Determine the (x, y) coordinate at the center of the cell enclosing the given text.  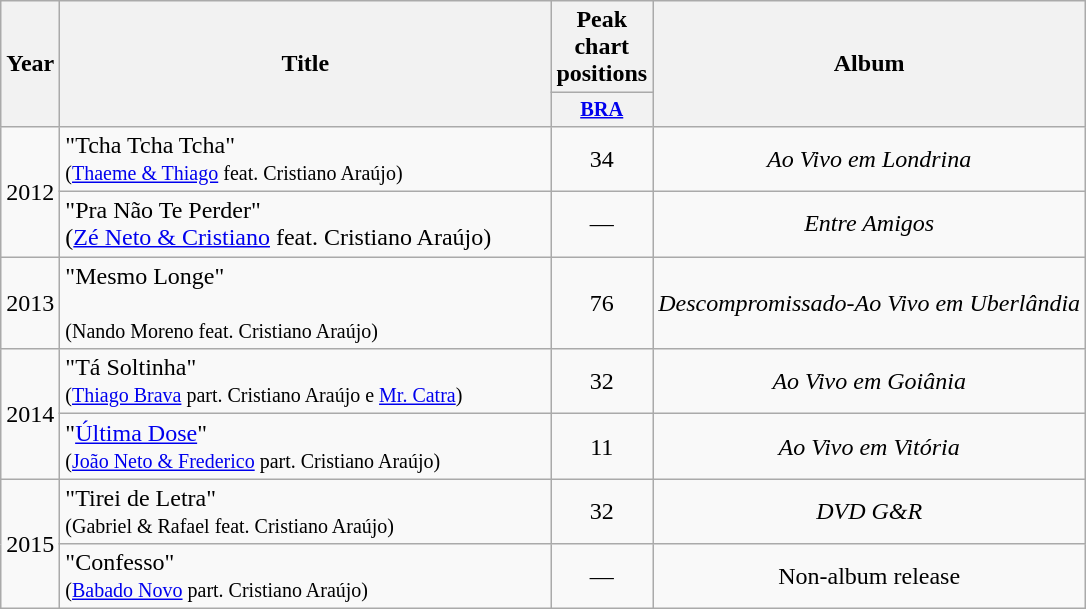
2015 (30, 544)
Ao Vivo em Londrina (870, 158)
76 (602, 303)
Non-album release (870, 576)
Ao Vivo em Goiânia (870, 382)
"Última Dose"(João Neto & Frederico part. Cristiano Araújo) (306, 446)
"Tcha Tcha Tcha"(Thaeme & Thiago feat. Cristiano Araújo) (306, 158)
"Tirei de Letra"(Gabriel & Rafael feat. Cristiano Araújo) (306, 512)
Year (30, 64)
2012 (30, 191)
2013 (30, 303)
Peak chart positions (602, 47)
"Tá Soltinha"(Thiago Brava part. Cristiano Araújo e Mr. Catra) (306, 382)
Descompromissado-Ao Vivo em Uberlândia (870, 303)
"Confesso"(Babado Novo part. Cristiano Araújo) (306, 576)
"Pra Não Te Perder"(Zé Neto & Cristiano feat. Cristiano Araújo) (306, 224)
"Mesmo Longe"(Nando Moreno feat. Cristiano Araújo) (306, 303)
BRA (602, 110)
11 (602, 446)
Entre Amigos (870, 224)
34 (602, 158)
Album (870, 64)
Title (306, 64)
DVD G&R (870, 512)
Ao Vivo em Vitória (870, 446)
2014 (30, 414)
